Locate the cell with the specified text and output its [X, Y] center coordinate. 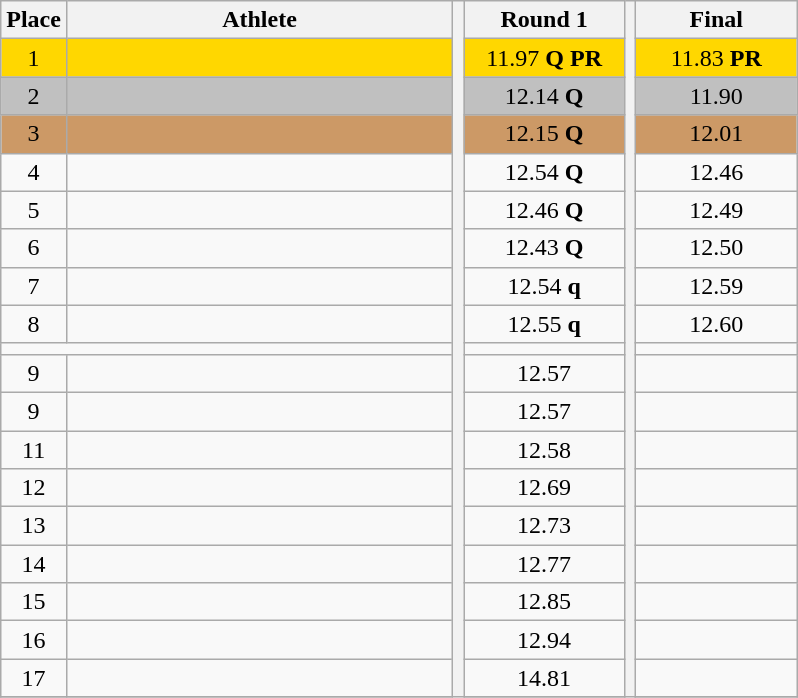
11.97 Q PR [544, 58]
12.77 [544, 564]
15 [34, 602]
11.90 [716, 96]
3 [34, 134]
14 [34, 564]
12.01 [716, 134]
12.46 Q [544, 210]
Final [716, 20]
14.81 [544, 678]
12.46 [716, 172]
12.94 [544, 640]
7 [34, 286]
12.43 Q [544, 248]
2 [34, 96]
11 [34, 449]
12.69 [544, 488]
8 [34, 324]
12.54 q [544, 286]
12.14 Q [544, 96]
16 [34, 640]
5 [34, 210]
12.55 q [544, 324]
Athlete [259, 20]
12.59 [716, 286]
12.49 [716, 210]
12.54 Q [544, 172]
13 [34, 526]
6 [34, 248]
Place [34, 20]
12.60 [716, 324]
Round 1 [544, 20]
1 [34, 58]
12.85 [544, 602]
12.50 [716, 248]
12.73 [544, 526]
12 [34, 488]
17 [34, 678]
4 [34, 172]
11.83 PR [716, 58]
12.58 [544, 449]
12.15 Q [544, 134]
